Provide the (X, Y) coordinate of the cell's center where the given text is located.  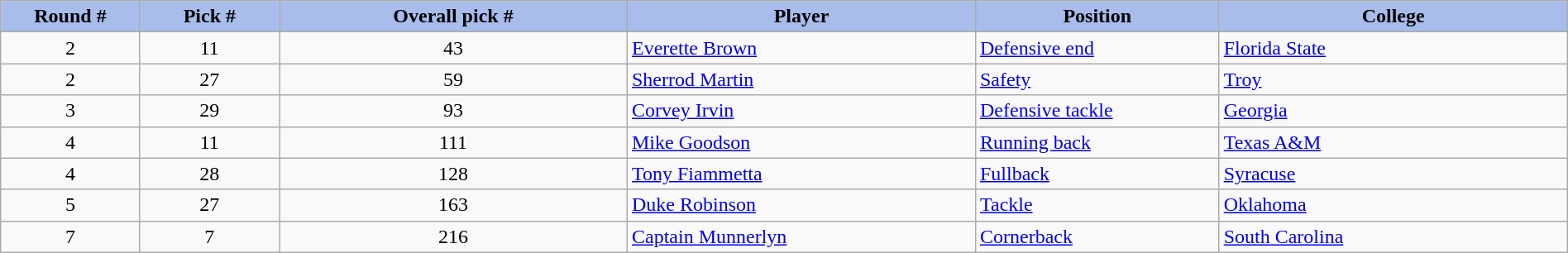
5 (70, 205)
163 (453, 205)
Troy (1393, 79)
59 (453, 79)
28 (209, 174)
College (1393, 17)
Duke Robinson (801, 205)
Corvey Irvin (801, 111)
Round # (70, 17)
Cornerback (1097, 236)
Florida State (1393, 48)
Pick # (209, 17)
Tony Fiammetta (801, 174)
Fullback (1097, 174)
Texas A&M (1393, 142)
3 (70, 111)
Overall pick # (453, 17)
93 (453, 111)
Running back (1097, 142)
Sherrod Martin (801, 79)
216 (453, 236)
Oklahoma (1393, 205)
Position (1097, 17)
Defensive end (1097, 48)
South Carolina (1393, 236)
Syracuse (1393, 174)
Mike Goodson (801, 142)
Player (801, 17)
Defensive tackle (1097, 111)
128 (453, 174)
Tackle (1097, 205)
43 (453, 48)
Safety (1097, 79)
Everette Brown (801, 48)
29 (209, 111)
Captain Munnerlyn (801, 236)
Georgia (1393, 111)
111 (453, 142)
